Search for the cell housing the specified text and yield its [X, Y] center coordinate. 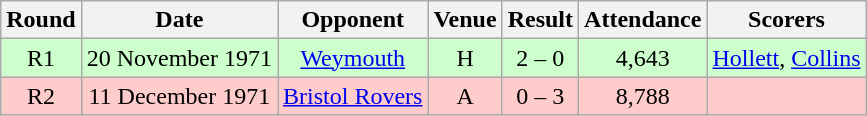
11 December 1971 [179, 96]
Weymouth [353, 58]
20 November 1971 [179, 58]
Hollett, Collins [786, 58]
Round [41, 20]
A [465, 96]
2 – 0 [540, 58]
R2 [41, 96]
Result [540, 20]
4,643 [643, 58]
8,788 [643, 96]
R1 [41, 58]
Venue [465, 20]
Date [179, 20]
Attendance [643, 20]
0 – 3 [540, 96]
Opponent [353, 20]
H [465, 58]
Bristol Rovers [353, 96]
Scorers [786, 20]
